Find where the given text appears and provide that cell's center as [X, Y] coordinate. 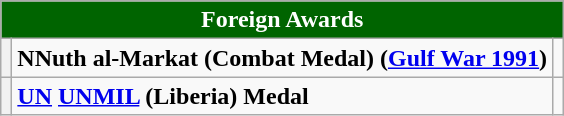
Foreign Awards [282, 20]
NNuth al-Markat (Combat Medal) (Gulf War 1991) [282, 58]
UN UNMIL (Liberia) Medal [282, 96]
